Detect which cell encompasses the target text, then output its (x, y) center coordinate. 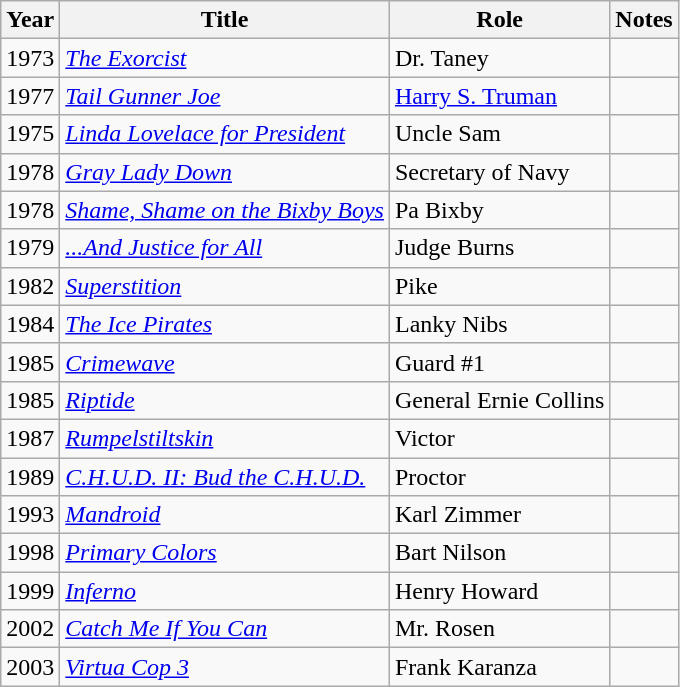
1975 (30, 134)
1987 (30, 438)
Lanky Nibs (499, 324)
Mandroid (225, 515)
Virtua Cop 3 (225, 667)
1998 (30, 553)
Harry S. Truman (499, 96)
Riptide (225, 400)
Henry Howard (499, 591)
Frank Karanza (499, 667)
Pike (499, 286)
The Ice Pirates (225, 324)
C.H.U.D. II: Bud the C.H.U.D. (225, 477)
Proctor (499, 477)
Shame, Shame on the Bixby Boys (225, 210)
Mr. Rosen (499, 629)
Judge Burns (499, 248)
1977 (30, 96)
1999 (30, 591)
The Exorcist (225, 58)
Superstition (225, 286)
Role (499, 20)
Dr. Taney (499, 58)
Tail Gunner Joe (225, 96)
Year (30, 20)
Linda Lovelace for President (225, 134)
Title (225, 20)
1989 (30, 477)
Rumpelstiltskin (225, 438)
1973 (30, 58)
Catch Me If You Can (225, 629)
Guard #1 (499, 362)
1993 (30, 515)
Karl Zimmer (499, 515)
Uncle Sam (499, 134)
1984 (30, 324)
2003 (30, 667)
Inferno (225, 591)
1982 (30, 286)
2002 (30, 629)
Gray Lady Down (225, 172)
1979 (30, 248)
Crimewave (225, 362)
Secretary of Navy (499, 172)
Notes (644, 20)
Victor (499, 438)
Primary Colors (225, 553)
Bart Nilson (499, 553)
...And Justice for All (225, 248)
General Ernie Collins (499, 400)
Pa Bixby (499, 210)
